Pinpoint the cell where the given text exists, returning its [X, Y] midpoint coordinate. 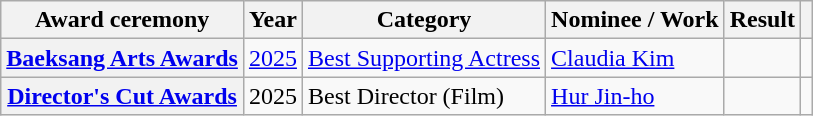
Nominee / Work [636, 20]
Best Director (Film) [424, 96]
Result [762, 20]
Hur Jin-ho [636, 96]
Baeksang Arts Awards [122, 58]
Category [424, 20]
Award ceremony [122, 20]
Director's Cut Awards [122, 96]
Claudia Kim [636, 58]
Year [272, 20]
Best Supporting Actress [424, 58]
